Capture the cell that displays the provided text and extract its [x, y] central coordinate. 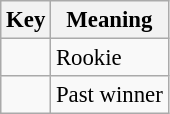
Past winner [110, 95]
Key [26, 20]
Meaning [110, 20]
Rookie [110, 58]
